Output the (x, y) coordinate of the center of the cell containing the given text.  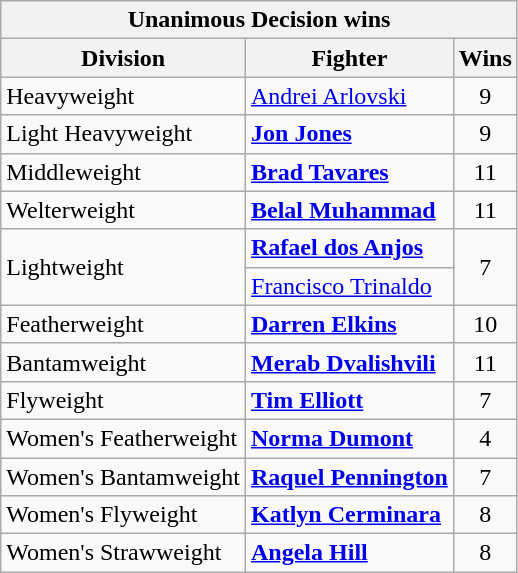
Jon Jones (350, 134)
Welterweight (124, 210)
Fighter (350, 58)
Light Heavyweight (124, 134)
Women's Featherweight (124, 438)
10 (485, 324)
Darren Elkins (350, 324)
Women's Strawweight (124, 553)
Featherweight (124, 324)
Raquel Pennington (350, 477)
Katlyn Cerminara (350, 515)
Middleweight (124, 172)
Tim Elliott (350, 400)
Wins (485, 58)
Angela Hill (350, 553)
Rafael dos Anjos (350, 248)
Lightweight (124, 267)
Belal Muhammad (350, 210)
Francisco Trinaldo (350, 286)
Unanimous Decision wins (260, 20)
4 (485, 438)
Women's Flyweight (124, 515)
Women's Bantamweight (124, 477)
Norma Dumont (350, 438)
Andrei Arlovski (350, 96)
Bantamweight (124, 362)
Brad Tavares (350, 172)
Division (124, 58)
Merab Dvalishvili (350, 362)
Heavyweight (124, 96)
Flyweight (124, 400)
